Return the [x, y] coordinate for the center point of the cell that contains the specified text.  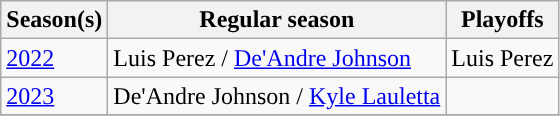
Regular season [277, 20]
2022 [54, 58]
De'Andre Johnson / Kyle Lauletta [277, 96]
2023 [54, 96]
Playoffs [502, 20]
Luis Perez [502, 58]
Luis Perez / De'Andre Johnson [277, 58]
Season(s) [54, 20]
